Search for the cell housing the specified text and yield its (x, y) center coordinate. 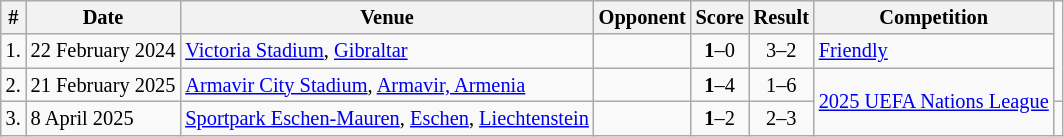
Competition (934, 17)
Opponent (642, 17)
Armavir City Stadium, Armavir, Armenia (386, 85)
1. (14, 51)
3–2 (782, 51)
# (14, 17)
Friendly (934, 51)
21 February 2025 (104, 85)
3. (14, 118)
Date (104, 17)
Result (782, 17)
22 February 2024 (104, 51)
Venue (386, 17)
Victoria Stadium, Gibraltar (386, 51)
Sportpark Eschen-Mauren, Eschen, Liechtenstein (386, 118)
1–0 (720, 51)
1–4 (720, 85)
2025 UEFA Nations League (934, 102)
1–2 (720, 118)
8 April 2025 (104, 118)
1–6 (782, 85)
Score (720, 17)
2. (14, 85)
2–3 (782, 118)
